Return (x, y) of the center of cell containing provided text 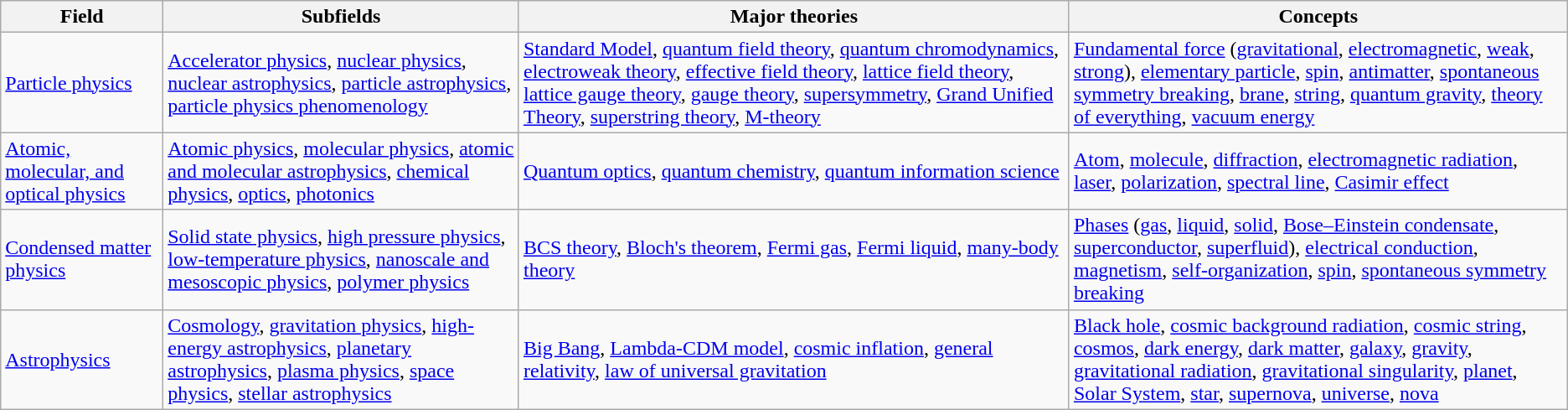
Atomic physics, molecular physics, atomic and molecular astrophysics, chemical physics, optics, photonics (342, 171)
Particle physics (82, 82)
Big Bang, Lambda-CDM model, cosmic inflation, general relativity, law of universal gravitation (794, 359)
Major theories (794, 17)
Atom, molecule, diffraction, electromagnetic radiation, laser, polarization, spectral line, Casimir effect (1318, 171)
Subfields (342, 17)
Concepts (1318, 17)
Atomic, molecular, and optical physics (82, 171)
Quantum optics, quantum chemistry, quantum information science (794, 171)
Field (82, 17)
Cosmology, gravitation physics, high-energy astrophysics, planetary astrophysics, plasma physics, space physics, stellar astrophysics (342, 359)
Astrophysics (82, 359)
Accelerator physics, nuclear physics, nuclear astrophysics, particle astrophysics, particle physics phenomenology (342, 82)
Solid state physics, high pressure physics, low-temperature physics, nanoscale and mesoscopic physics, polymer physics (342, 260)
Condensed matter physics (82, 260)
BCS theory, Bloch's theorem, Fermi gas, Fermi liquid, many-body theory (794, 260)
